Search for the cell housing the specified text and yield its [x, y] center coordinate. 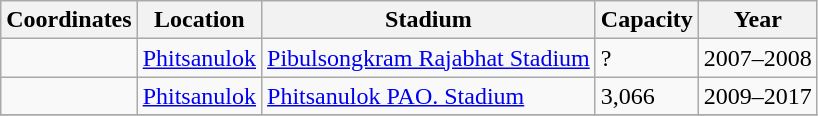
Pibulsongkram Rajabhat Stadium [429, 58]
Capacity [646, 20]
2009–2017 [758, 96]
2007–2008 [758, 58]
Coordinates [69, 20]
Year [758, 20]
3,066 [646, 96]
Phitsanulok PAO. Stadium [429, 96]
? [646, 58]
Stadium [429, 20]
Location [199, 20]
